Pinpoint the cell where the given text exists, returning its (X, Y) midpoint coordinate. 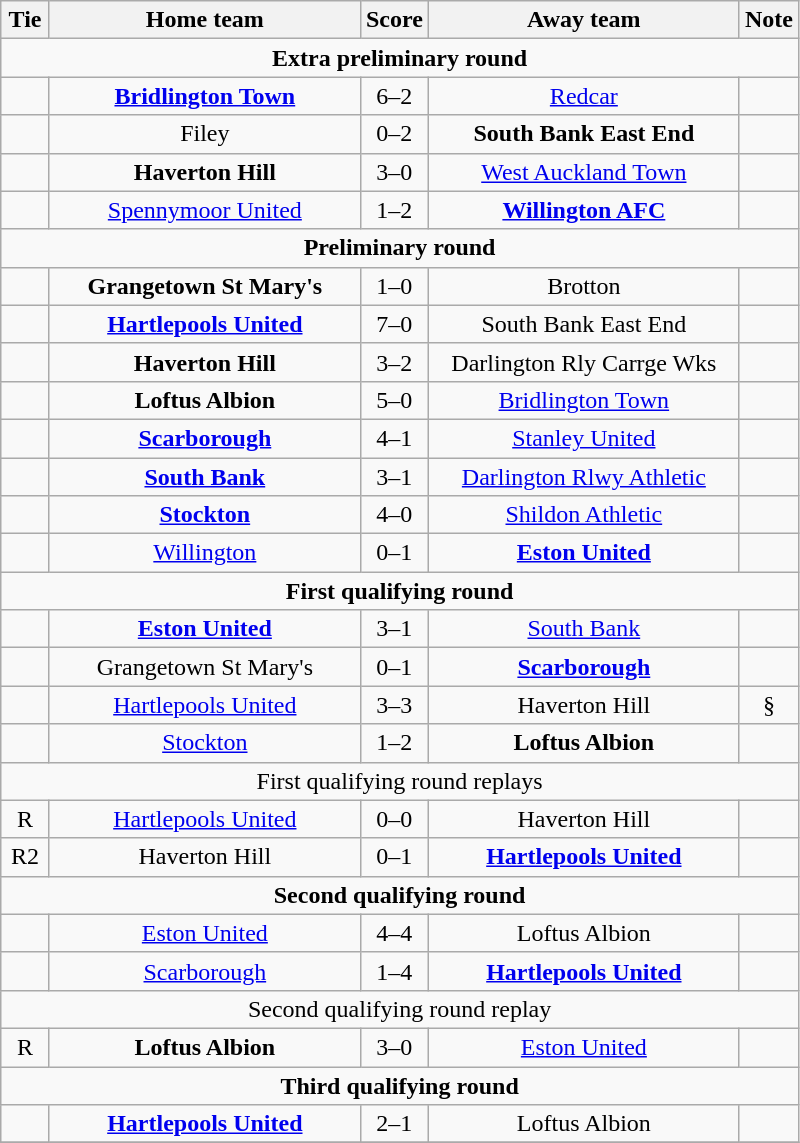
7–0 (394, 324)
Stanley United (584, 438)
5–0 (394, 400)
2–1 (394, 1124)
Third qualifying round (400, 1085)
Preliminary round (400, 248)
6–2 (394, 96)
4–4 (394, 933)
0–2 (394, 134)
Darlington Rly Carrge Wks (584, 362)
Note (768, 20)
0–0 (394, 819)
Extra preliminary round (400, 58)
Score (394, 20)
First qualifying round replays (400, 781)
Willington AFC (584, 210)
Shildon Athletic (584, 515)
Brotton (584, 286)
3–3 (394, 705)
Spennymoor United (204, 210)
Willington (204, 553)
R2 (26, 857)
Second qualifying round replay (400, 1009)
Redcar (584, 96)
4–0 (394, 515)
Tie (26, 20)
1–4 (394, 971)
First qualifying round (400, 591)
Second qualifying round (400, 895)
1–0 (394, 286)
4–1 (394, 438)
§ (768, 705)
West Auckland Town (584, 172)
Filey (204, 134)
Away team (584, 20)
Home team (204, 20)
3–2 (394, 362)
Darlington Rlwy Athletic (584, 477)
